Locate the cell with the specified text and output its [x, y] center coordinate. 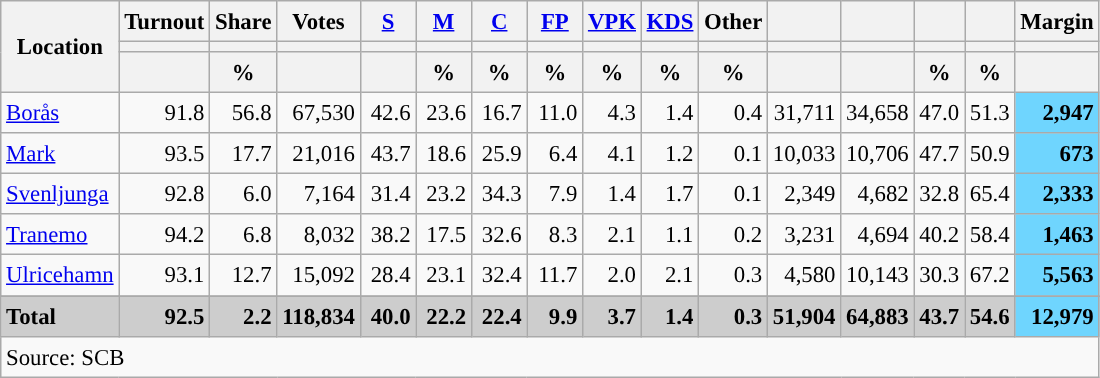
6.8 [244, 234]
17.7 [244, 154]
18.6 [444, 154]
67,530 [318, 114]
2,333 [1057, 194]
31.4 [388, 194]
94.2 [164, 234]
11.7 [555, 276]
2,349 [804, 194]
1.1 [670, 234]
65.4 [989, 194]
Mark [60, 154]
67.2 [989, 276]
93.5 [164, 154]
10,706 [878, 154]
Svenljunga [60, 194]
32.8 [939, 194]
93.1 [164, 276]
11.0 [555, 114]
47.7 [939, 154]
56.8 [244, 114]
30.3 [939, 276]
FP [555, 22]
34,658 [878, 114]
Share [244, 22]
4.1 [612, 154]
21,016 [318, 154]
1,463 [1057, 234]
Total [60, 316]
Source: SCB [550, 356]
23.2 [444, 194]
4,580 [804, 276]
118,834 [318, 316]
Location [60, 47]
17.5 [444, 234]
6.0 [244, 194]
4,682 [878, 194]
Margin [1057, 22]
5,563 [1057, 276]
58.4 [989, 234]
3,231 [804, 234]
7,164 [318, 194]
23.6 [444, 114]
673 [1057, 154]
28.4 [388, 276]
Tranemo [60, 234]
31,711 [804, 114]
9.9 [555, 316]
10,033 [804, 154]
Turnout [164, 22]
47.0 [939, 114]
Votes [318, 22]
C [499, 22]
12.7 [244, 276]
2,947 [1057, 114]
S [388, 22]
10,143 [878, 276]
32.4 [499, 276]
92.5 [164, 316]
38.2 [388, 234]
Borås [60, 114]
12,979 [1057, 316]
25.9 [499, 154]
Other [734, 22]
51,904 [804, 316]
40.0 [388, 316]
3.7 [612, 316]
8.3 [555, 234]
Ulricehamn [60, 276]
1.7 [670, 194]
4,694 [878, 234]
51.3 [989, 114]
40.2 [939, 234]
2.2 [244, 316]
32.6 [499, 234]
1.2 [670, 154]
4.3 [612, 114]
64,883 [878, 316]
15,092 [318, 276]
M [444, 22]
6.4 [555, 154]
92.8 [164, 194]
22.2 [444, 316]
8,032 [318, 234]
2.0 [612, 276]
91.8 [164, 114]
0.2 [734, 234]
VPK [612, 22]
54.6 [989, 316]
23.1 [444, 276]
22.4 [499, 316]
KDS [670, 22]
16.7 [499, 114]
34.3 [499, 194]
50.9 [989, 154]
42.6 [388, 114]
0.4 [734, 114]
7.9 [555, 194]
